Extract the (X, Y) coordinate from the center of the cell holding the provided text.  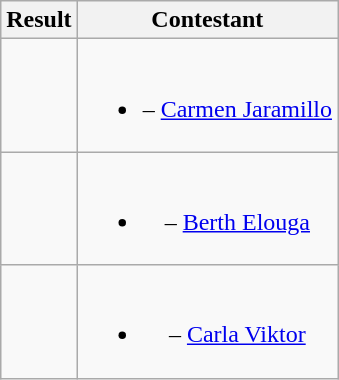
– Berth Elouga (207, 208)
– Carmen Jaramillo (207, 96)
Contestant (207, 20)
– Carla Viktor (207, 322)
Result (39, 20)
